Capture the cell that displays the provided text and extract its [X, Y] central coordinate. 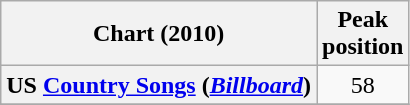
Chart (2010) [159, 34]
US Country Songs (Billboard) [159, 85]
58 [363, 85]
Peakposition [363, 34]
